Extract the (x, y) coordinate from the center of the cell holding the provided text.  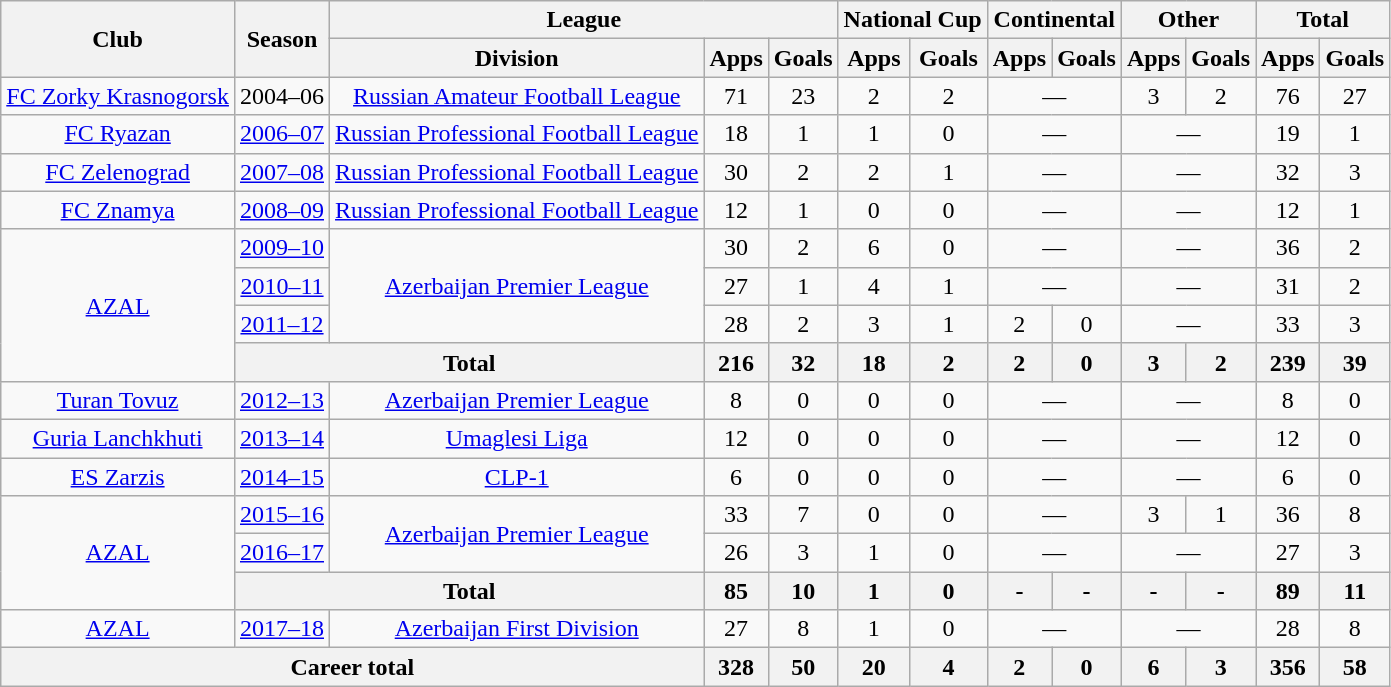
31 (1288, 286)
7 (803, 515)
CLP-1 (517, 477)
19 (1288, 134)
76 (1288, 96)
Guria Lanchkhuti (118, 438)
Turan Tovuz (118, 400)
Continental (1054, 20)
39 (1355, 362)
26 (736, 553)
20 (874, 667)
2015–16 (282, 515)
2011–12 (282, 324)
2007–08 (282, 172)
71 (736, 96)
Career total (352, 667)
Other (1188, 20)
2008–09 (282, 210)
328 (736, 667)
23 (803, 96)
2014–15 (282, 477)
Season (282, 39)
League (584, 20)
239 (1288, 362)
FC Zorky Krasnogorsk (118, 96)
216 (736, 362)
FC Znamya (118, 210)
356 (1288, 667)
FC Ryazan (118, 134)
50 (803, 667)
85 (736, 591)
89 (1288, 591)
11 (1355, 591)
Umaglesi Liga (517, 438)
ES Zarzis (118, 477)
2010–11 (282, 286)
Division (517, 58)
58 (1355, 667)
Club (118, 39)
2016–17 (282, 553)
2017–18 (282, 629)
2012–13 (282, 400)
2013–14 (282, 438)
2006–07 (282, 134)
National Cup (912, 20)
FC Zelenograd (118, 172)
2009–10 (282, 248)
10 (803, 591)
Russian Amateur Football League (517, 96)
2004–06 (282, 96)
Azerbaijan First Division (517, 629)
